Locate the cell with the specified text and output its [x, y] center coordinate. 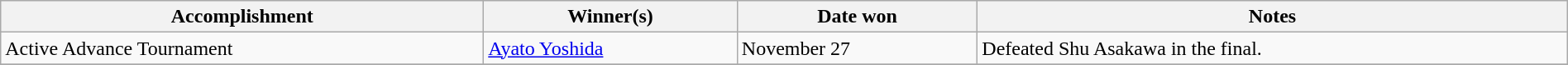
Active Advance Tournament [242, 48]
Winner(s) [610, 17]
Defeated Shu Asakawa in the final. [1272, 48]
Accomplishment [242, 17]
Date won [857, 17]
Notes [1272, 17]
Ayato Yoshida [610, 48]
November 27 [857, 48]
